Return the (X, Y) coordinate for the center point of the cell that contains the specified text.  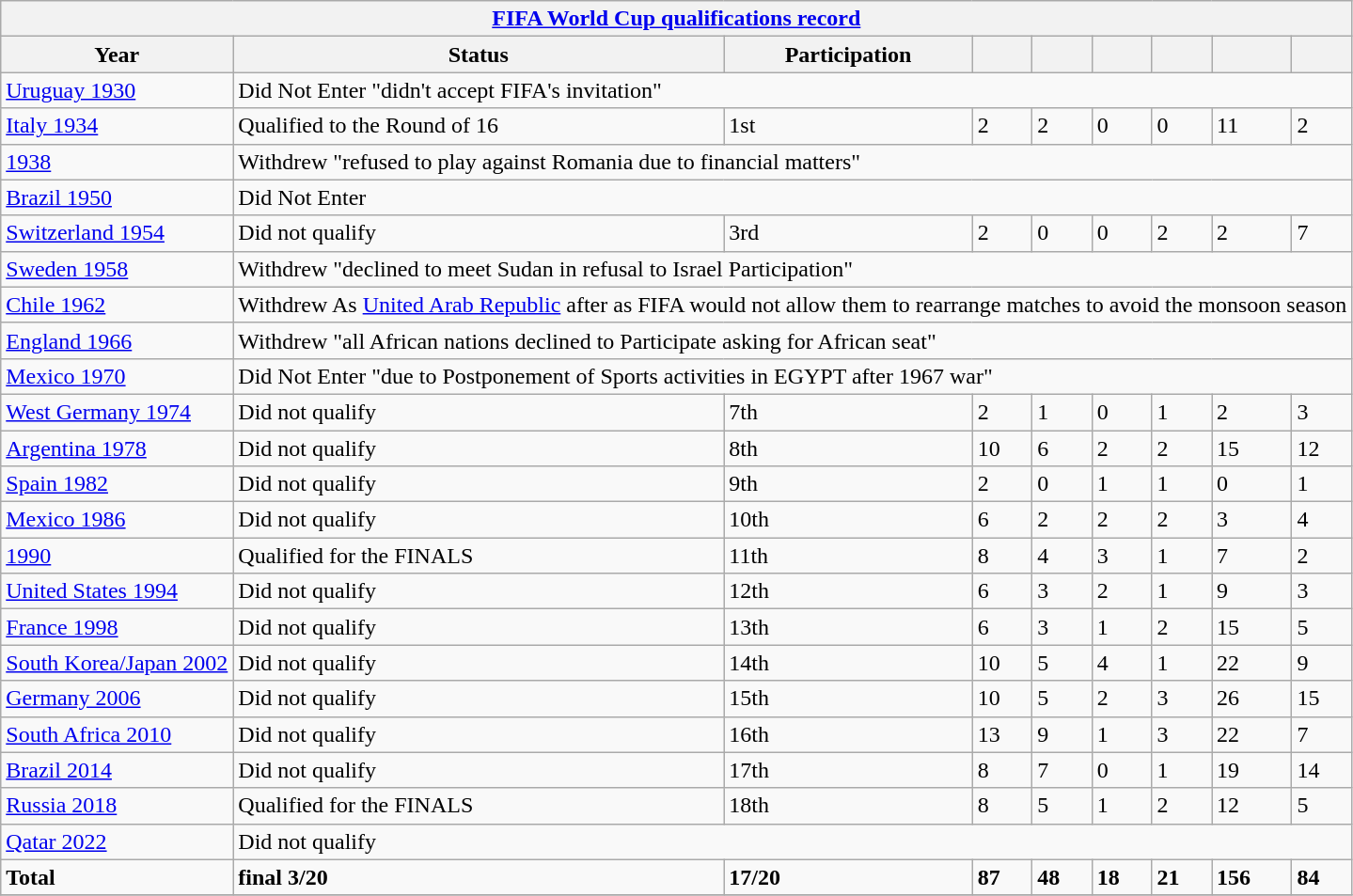
Brazil 1950 (117, 197)
13th (848, 627)
9th (848, 484)
1990 (117, 556)
156 (1251, 877)
Participation (848, 55)
Did Not Enter (793, 197)
South Korea/Japan 2002 (117, 663)
FIFA World Cup qualifications record (677, 19)
Switzerland 1954 (117, 233)
Mexico 1986 (117, 520)
Total (117, 877)
England 1966 (117, 340)
Spain 1982 (117, 484)
Brazil 2014 (117, 770)
Year (117, 55)
Argentina 1978 (117, 448)
Qatar 2022 (117, 841)
16th (848, 734)
Withdrew "refused to play against Romania due to financial matters" (793, 162)
Russia 2018 (117, 806)
Germany 2006 (117, 699)
1st (848, 126)
11th (848, 556)
12th (848, 591)
Qualified to the Round of 16 (479, 126)
84 (1322, 877)
Withdrew As United Arab Republic after as FIFA would not allow them to rearrange matches to avoid the monsoon season (793, 305)
13 (1002, 734)
United States 1994 (117, 591)
19 (1251, 770)
3rd (848, 233)
1938 (117, 162)
17/20 (848, 877)
Did Not Enter "didn't accept FIFA's invitation" (793, 90)
87 (1002, 877)
26 (1251, 699)
17th (848, 770)
8th (848, 448)
21 (1182, 877)
14 (1322, 770)
10th (848, 520)
Uruguay 1930 (117, 90)
14th (848, 663)
18th (848, 806)
Mexico 1970 (117, 376)
Sweden 1958 (117, 269)
11 (1251, 126)
Status (479, 55)
Chile 1962 (117, 305)
15th (848, 699)
7th (848, 412)
18 (1122, 877)
48 (1062, 877)
South Africa 2010 (117, 734)
Withdrew "declined to meet Sudan in refusal to Israel Participation" (793, 269)
West Germany 1974 (117, 412)
Did Not Enter "due to Postponement of Sports activities in EGYPT after 1967 war" (793, 376)
France 1998 (117, 627)
final 3/20 (479, 877)
Withdrew "all African nations declined to Participate asking for African seat" (793, 340)
Italy 1934 (117, 126)
